Find where the given text appears and provide that cell's center as [x, y] coordinate. 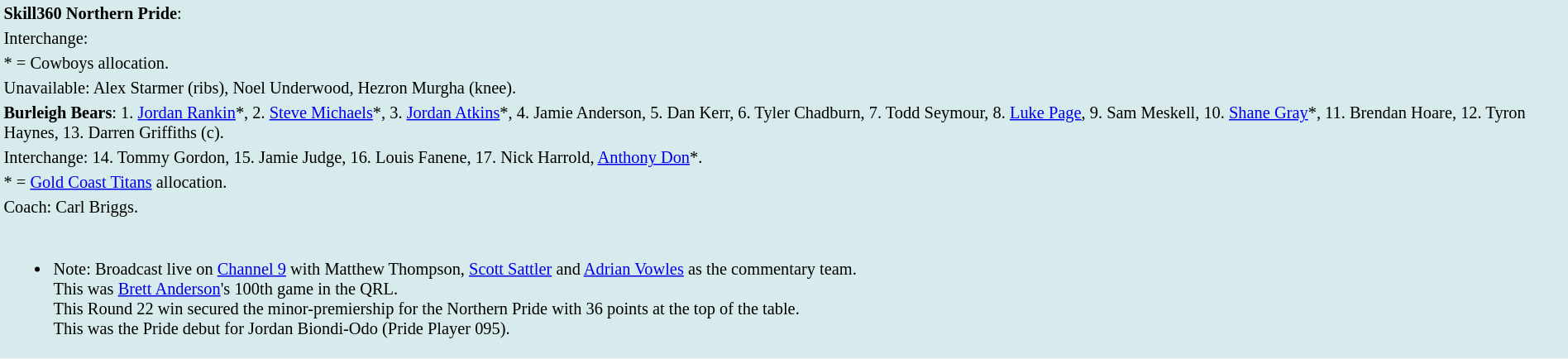
* = Cowboys allocation. [784, 63]
* = Gold Coast Titans allocation. [784, 182]
Interchange: [784, 38]
Coach: Carl Briggs. [784, 207]
Unavailable: Alex Starmer (ribs), Noel Underwood, Hezron Murgha (knee). [784, 88]
Skill360 Northern Pride: [784, 13]
Interchange: 14. Tommy Gordon, 15. Jamie Judge, 16. Louis Fanene, 17. Nick Harrold, Anthony Don*. [784, 157]
